From the cell containing the given text, extract its center point as [x, y] coordinate. 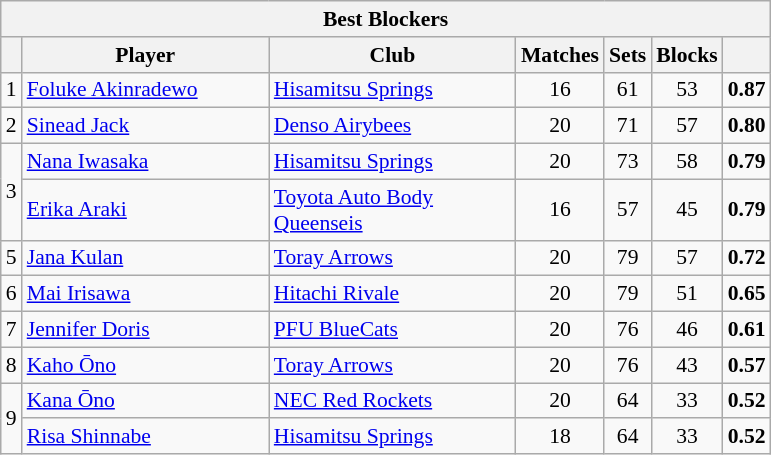
Matches [560, 55]
Mai Irisawa [146, 294]
3 [12, 192]
0.57 [747, 365]
Sinead Jack [146, 126]
PFU BlueCats [392, 330]
1 [12, 90]
73 [628, 162]
Blocks [686, 55]
0.80 [747, 126]
2 [12, 126]
58 [686, 162]
0.72 [747, 258]
53 [686, 90]
51 [686, 294]
0.61 [747, 330]
Player [146, 55]
0.87 [747, 90]
71 [628, 126]
Nana Iwasaka [146, 162]
Club [392, 55]
46 [686, 330]
Sets [628, 55]
Jennifer Doris [146, 330]
8 [12, 365]
Best Blockers [386, 19]
9 [12, 418]
Kana Ōno [146, 401]
7 [12, 330]
Risa Shinnabe [146, 437]
5 [12, 258]
Denso Airybees [392, 126]
45 [686, 210]
Hitachi Rivale [392, 294]
NEC Red Rockets [392, 401]
Foluke Akinradewo [146, 90]
Kaho Ōno [146, 365]
Jana Kulan [146, 258]
Erika Araki [146, 210]
0.65 [747, 294]
61 [628, 90]
18 [560, 437]
6 [12, 294]
43 [686, 365]
Toyota Auto Body Queenseis [392, 210]
